For the text-containing cell, return its midpoint in (X, Y) coordinate format. 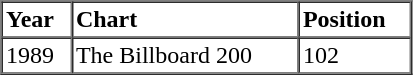
The Billboard 200 (184, 56)
Year (37, 20)
1989 (37, 56)
Chart (184, 20)
102 (354, 56)
Position (354, 20)
